Locate the cell with the specified text and output its (X, Y) center coordinate. 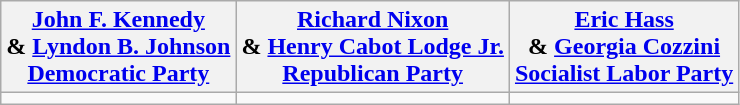
Richard Nixon & Henry Cabot Lodge Jr.Republican Party (373, 47)
Eric Hass & Georgia CozziniSocialist Labor Party (624, 47)
John F. Kennedy & Lyndon B. JohnsonDemocratic Party (118, 47)
